For the text-containing cell, return its midpoint in (x, y) coordinate format. 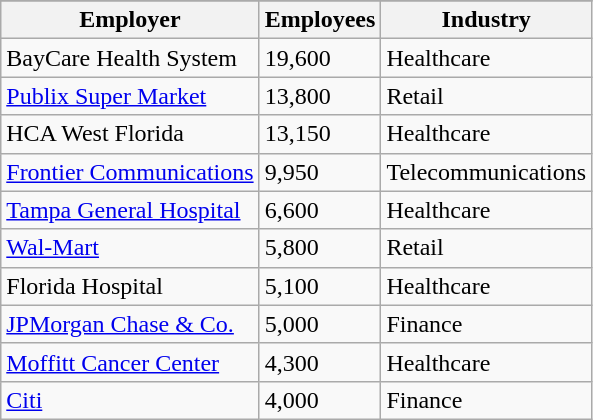
5,000 (320, 324)
Tampa General Hospital (130, 210)
Frontier Communications (130, 172)
6,600 (320, 210)
5,100 (320, 286)
Publix Super Market (130, 96)
Employer (130, 20)
Moffitt Cancer Center (130, 362)
BayCare Health System (130, 58)
13,150 (320, 134)
9,950 (320, 172)
Citi (130, 400)
13,800 (320, 96)
5,800 (320, 248)
Industry (486, 20)
19,600 (320, 58)
4,000 (320, 400)
Wal-Mart (130, 248)
JPMorgan Chase & Co. (130, 324)
Florida Hospital (130, 286)
Employees (320, 20)
4,300 (320, 362)
Telecommunications (486, 172)
HCA West Florida (130, 134)
